Return (x, y) of the center of cell containing provided text 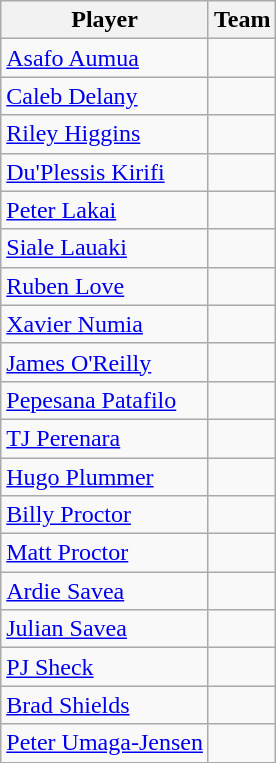
Pepesana Patafilo (105, 400)
Peter Lakai (105, 210)
PJ Sheck (105, 667)
Peter Umaga-Jensen (105, 743)
Brad Shields (105, 705)
Matt Proctor (105, 553)
Billy Proctor (105, 515)
Julian Savea (105, 629)
Player (105, 20)
Ardie Savea (105, 591)
TJ Perenara (105, 438)
Du'Plessis Kirifi (105, 172)
Xavier Numia (105, 324)
James O'Reilly (105, 362)
Team (242, 20)
Riley Higgins (105, 134)
Caleb Delany (105, 96)
Siale Lauaki (105, 248)
Asafo Aumua (105, 58)
Hugo Plummer (105, 477)
Ruben Love (105, 286)
